Detect which cell encompasses the target text, then output its [X, Y] center coordinate. 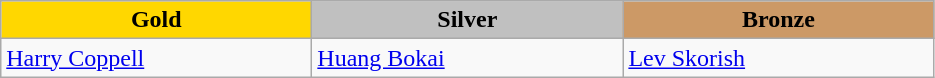
Silver [468, 20]
Lev Skorish [778, 58]
Huang Bokai [468, 58]
Gold [156, 20]
Bronze [778, 20]
Harry Coppell [156, 58]
